Scan for the cell matching the given text and deliver its [x, y] coordinate at center. 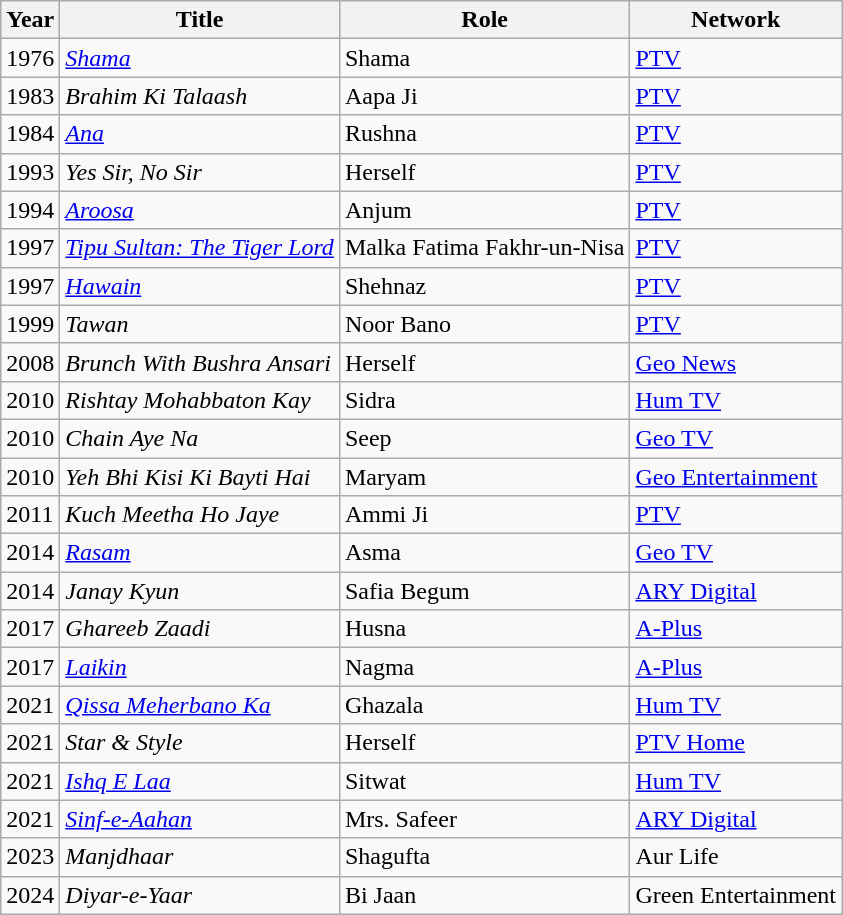
Geo News [736, 362]
Anjum [484, 210]
Husna [484, 629]
Chain Aye Na [200, 438]
Title [200, 20]
Brunch With Bushra Ansari [200, 362]
1984 [30, 134]
Year [30, 20]
1994 [30, 210]
Asma [484, 553]
Geo Entertainment [736, 477]
Brahim Ki Talaash [200, 96]
Noor Bano [484, 324]
Sidra [484, 400]
Seep [484, 438]
Green Entertainment [736, 895]
Bi Jaan [484, 895]
Ishq E Laa [200, 781]
Rishtay Mohabbaton Kay [200, 400]
Aapa Ji [484, 96]
Yeh Bhi Kisi Ki Bayti Hai [200, 477]
Ghazala [484, 705]
Kuch Meetha Ho Jaye [200, 515]
Nagma [484, 667]
Shagufta [484, 857]
Qissa Meherbano Ka [200, 705]
Network [736, 20]
Aur Life [736, 857]
Malka Fatima Fakhr-un-Nisa [484, 248]
Manjdhaar [200, 857]
Star & Style [200, 743]
Sinf-e-Aahan [200, 819]
Tipu Sultan: The Tiger Lord [200, 248]
Ana [200, 134]
Sitwat [484, 781]
Hawain [200, 286]
Janay Kyun [200, 591]
1993 [30, 172]
Shehnaz [484, 286]
1976 [30, 58]
Diyar-e-Yaar [200, 895]
Ammi Ji [484, 515]
Safia Begum [484, 591]
Rushna [484, 134]
Laikin [200, 667]
2011 [30, 515]
Maryam [484, 477]
Tawan [200, 324]
Aroosa [200, 210]
PTV Home [736, 743]
Rasam [200, 553]
1999 [30, 324]
2023 [30, 857]
Yes Sir, No Sir [200, 172]
Role [484, 20]
2024 [30, 895]
Mrs. Safeer [484, 819]
2008 [30, 362]
1983 [30, 96]
Ghareeb Zaadi [200, 629]
